Capture the cell that displays the provided text and extract its (X, Y) central coordinate. 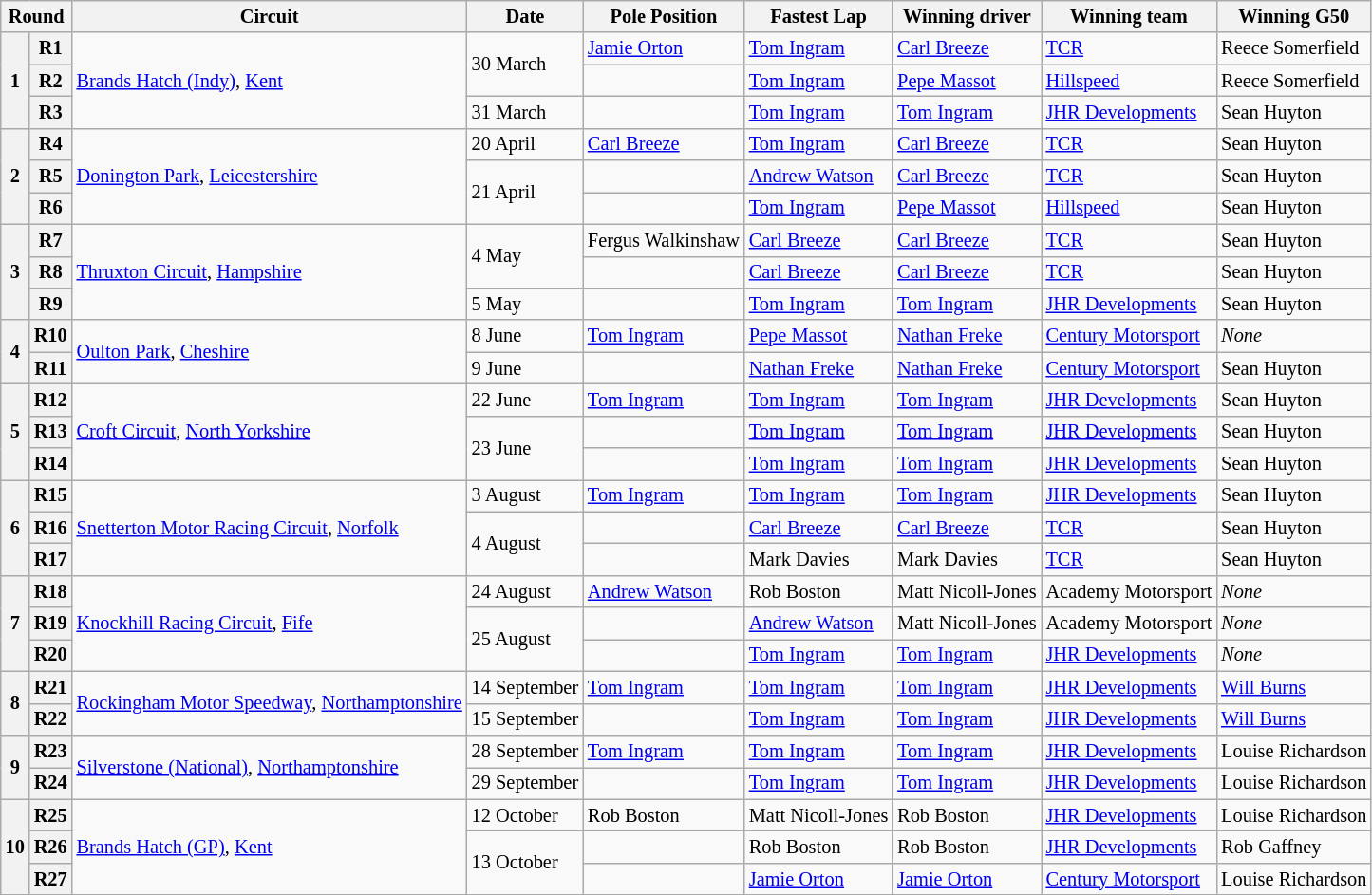
9 June (525, 368)
R15 (51, 495)
Thruxton Circuit, Hampshire (270, 271)
R17 (51, 559)
30 March (525, 65)
24 August (525, 591)
Brands Hatch (Indy), Kent (270, 80)
2 (15, 177)
28 September (525, 751)
Snetterton Motor Racing Circuit, Norfolk (270, 528)
R23 (51, 751)
Silverstone (National), Northamptonshire (270, 767)
4 May (525, 256)
R14 (51, 464)
Winning G50 (1293, 16)
Fastest Lap (818, 16)
Round (36, 16)
R21 (51, 687)
Winning driver (967, 16)
13 October (525, 862)
7 (15, 623)
R4 (51, 144)
25 August (525, 640)
Knockhill Racing Circuit, Fife (270, 623)
3 August (525, 495)
4 (15, 351)
Fergus Walkinshaw (664, 240)
5 May (525, 304)
3 (15, 271)
10 (15, 847)
R5 (51, 177)
Rob Gaffney (1293, 847)
R2 (51, 81)
R9 (51, 304)
R12 (51, 400)
R11 (51, 368)
4 August (525, 543)
Donington Park, Leicestershire (270, 177)
Brands Hatch (GP), Kent (270, 847)
Croft Circuit, North Yorkshire (270, 431)
R19 (51, 624)
R16 (51, 528)
21 April (525, 192)
R24 (51, 783)
R3 (51, 112)
R7 (51, 240)
R8 (51, 272)
1 (15, 80)
14 September (525, 687)
6 (15, 528)
15 September (525, 719)
R10 (51, 336)
R20 (51, 655)
R13 (51, 432)
22 June (525, 400)
Oulton Park, Cheshire (270, 351)
20 April (525, 144)
R6 (51, 208)
R1 (51, 48)
5 (15, 431)
12 October (525, 815)
Date (525, 16)
R26 (51, 847)
Winning team (1130, 16)
R22 (51, 719)
31 March (525, 112)
Pole Position (664, 16)
8 (15, 702)
R25 (51, 815)
9 (15, 767)
R27 (51, 879)
R18 (51, 591)
23 June (525, 448)
Circuit (270, 16)
8 June (525, 336)
29 September (525, 783)
Rockingham Motor Speedway, Northamptonshire (270, 702)
